For the text-containing cell, return its midpoint in (X, Y) coordinate format. 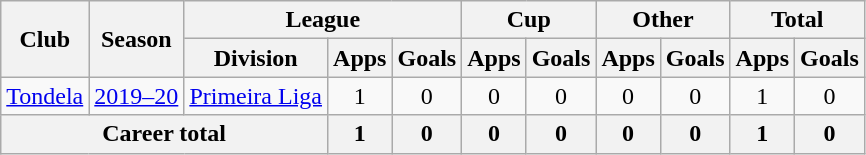
Club (45, 39)
Career total (164, 134)
Season (136, 39)
Division (256, 58)
2019–20 (136, 96)
Other (663, 20)
Total (797, 20)
League (323, 20)
Primeira Liga (256, 96)
Cup (529, 20)
Tondela (45, 96)
